Detect which cell encompasses the target text, then output its [X, Y] center coordinate. 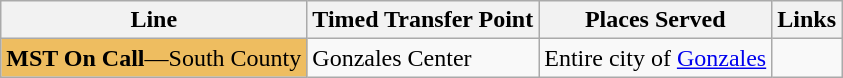
Links [807, 20]
MST On Call—South County [154, 58]
Line [154, 20]
Entire city of Gonzales [656, 58]
Timed Transfer Point [423, 20]
Places Served [656, 20]
Gonzales Center [423, 58]
